Locate the cell with the specified text and output its (X, Y) center coordinate. 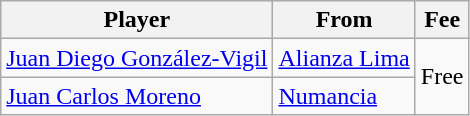
Numancia (344, 96)
Fee (442, 20)
Juan Diego González-Vigil (137, 58)
Free (442, 77)
Juan Carlos Moreno (137, 96)
Player (137, 20)
Alianza Lima (344, 58)
From (344, 20)
